Locate the cell with the specified text and output its [X, Y] center coordinate. 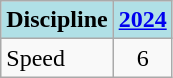
6 [142, 58]
Discipline [57, 20]
2024 [142, 20]
Speed [57, 58]
